Locate the cell with the specified text and output its [X, Y] center coordinate. 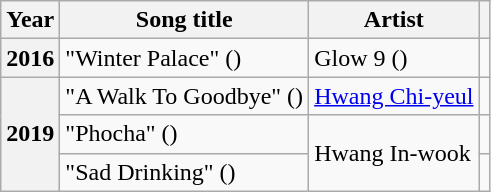
"Winter Palace" () [184, 58]
Year [30, 20]
"Phocha" () [184, 134]
Glow 9 () [394, 58]
Hwang In-wook [394, 153]
Song title [184, 20]
"A Walk To Goodbye" () [184, 96]
2016 [30, 58]
"Sad Drinking" () [184, 172]
Hwang Chi-yeul [394, 96]
Artist [394, 20]
2019 [30, 134]
